Determine the [X, Y] coordinate at the center of the cell enclosing the given text.  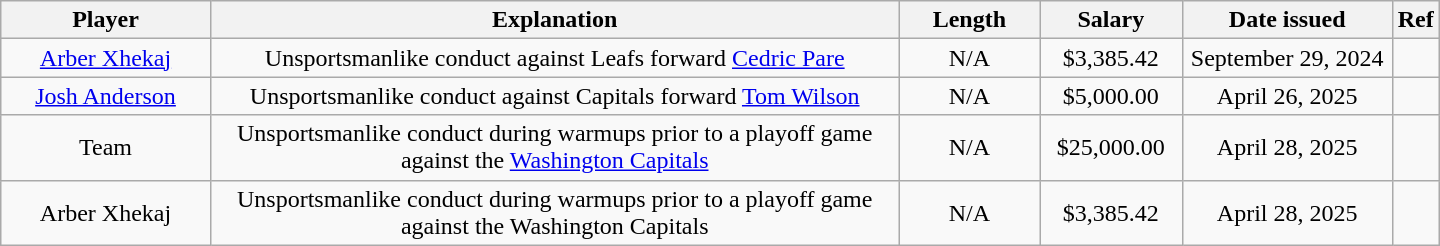
Ref [1416, 20]
Unsportsmanlike conduct against Capitals forward Tom Wilson [554, 96]
April 26, 2025 [1287, 96]
Unsportsmanlike conduct against Leafs forward Cedric Pare [554, 58]
Date issued [1287, 20]
Explanation [554, 20]
$25,000.00 [1111, 148]
$5,000.00 [1111, 96]
Salary [1111, 20]
Player [106, 20]
September 29, 2024 [1287, 58]
Team [106, 148]
Josh Anderson [106, 96]
Length [970, 20]
